Detect which cell encompasses the target text, then output its (x, y) center coordinate. 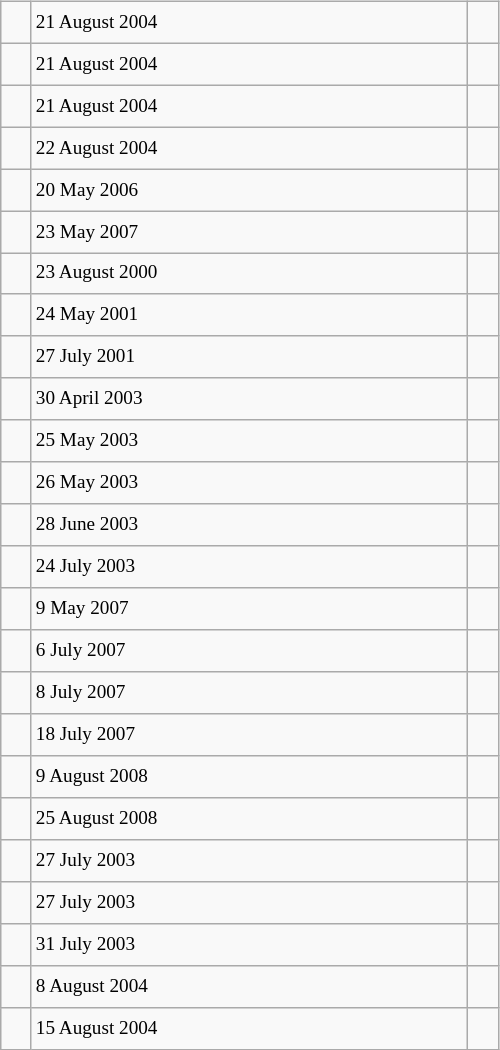
23 August 2000 (250, 274)
28 June 2003 (250, 525)
6 July 2007 (250, 651)
23 May 2007 (250, 232)
25 May 2003 (250, 441)
27 July 2001 (250, 357)
9 May 2007 (250, 609)
25 August 2008 (250, 819)
31 July 2003 (250, 944)
20 May 2006 (250, 190)
24 July 2003 (250, 567)
9 August 2008 (250, 777)
18 July 2007 (250, 735)
30 April 2003 (250, 399)
22 August 2004 (250, 148)
8 August 2004 (250, 986)
26 May 2003 (250, 483)
8 July 2007 (250, 693)
24 May 2001 (250, 315)
15 August 2004 (250, 1028)
